Extract the (X, Y) coordinate from the center of the cell holding the provided text.  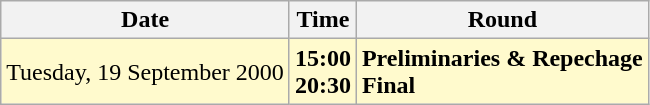
Time (322, 20)
Round (502, 20)
Preliminaries & RepechageFinal (502, 72)
15:0020:30 (322, 72)
Tuesday, 19 September 2000 (146, 72)
Date (146, 20)
